Identify which cell holds the provided text, then report its [x, y] central coordinate. 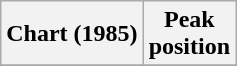
Peakposition [189, 34]
Chart (1985) [72, 34]
